Pinpoint the cell where the given text exists, returning its (x, y) midpoint coordinate. 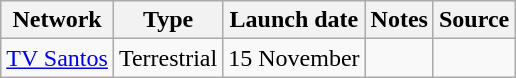
Terrestrial (168, 58)
Launch date (294, 20)
15 November (294, 58)
Notes (399, 20)
Source (474, 20)
TV Santos (58, 58)
Network (58, 20)
Type (168, 20)
